From the cell containing the given text, extract its center point as (x, y) coordinate. 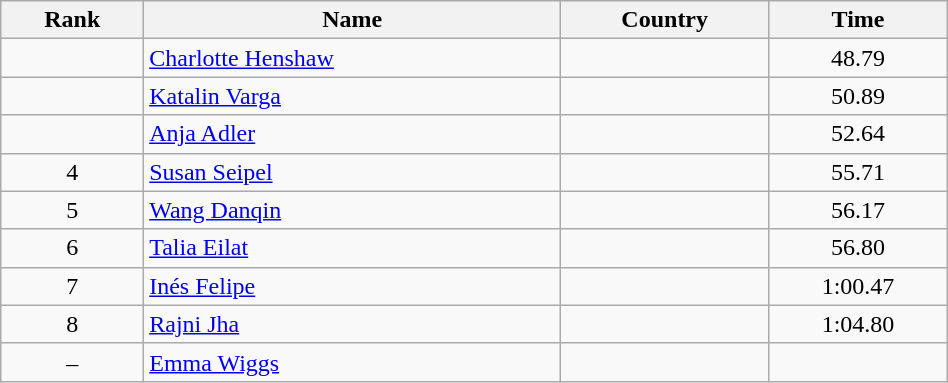
1:00.47 (858, 286)
Name (352, 20)
56.80 (858, 248)
Country (665, 20)
Rajni Jha (352, 324)
5 (72, 210)
Rank (72, 20)
Wang Danqin (352, 210)
Time (858, 20)
– (72, 362)
7 (72, 286)
Susan Seipel (352, 172)
48.79 (858, 58)
1:04.80 (858, 324)
Katalin Varga (352, 96)
52.64 (858, 134)
50.89 (858, 96)
Talia Eilat (352, 248)
6 (72, 248)
55.71 (858, 172)
8 (72, 324)
Charlotte Henshaw (352, 58)
Anja Adler (352, 134)
4 (72, 172)
56.17 (858, 210)
Emma Wiggs (352, 362)
Inés Felipe (352, 286)
